Locate the cell with the specified text and output its [x, y] center coordinate. 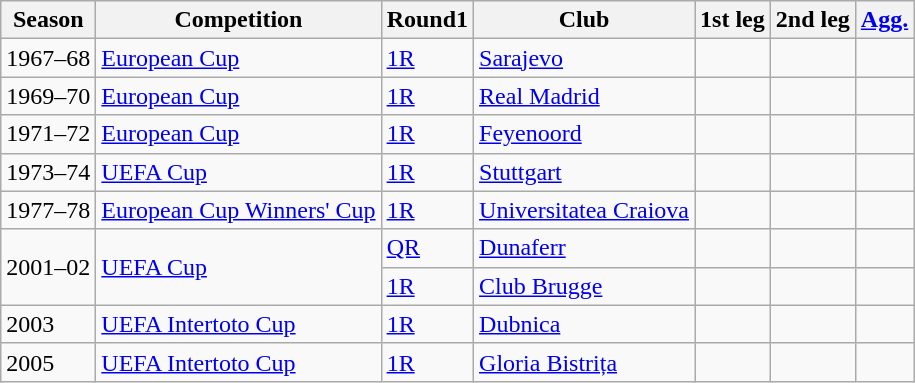
2005 [48, 362]
1977–78 [48, 210]
QR [427, 248]
Dunaferr [584, 248]
1st leg [733, 20]
1973–74 [48, 172]
Sarajevo [584, 58]
Feyenoord [584, 134]
Real Madrid [584, 96]
1967–68 [48, 58]
1969–70 [48, 96]
Universitatea Craiova [584, 210]
Round1 [427, 20]
Competition [238, 20]
Stuttgart [584, 172]
2001–02 [48, 267]
European Cup Winners' Cup [238, 210]
Gloria Bistrița [584, 362]
Club Brugge [584, 286]
Club [584, 20]
Dubnica [584, 324]
1971–72 [48, 134]
Agg. [884, 20]
Season [48, 20]
2nd leg [812, 20]
2003 [48, 324]
